Pinpoint the cell where the given text exists, returning its [x, y] midpoint coordinate. 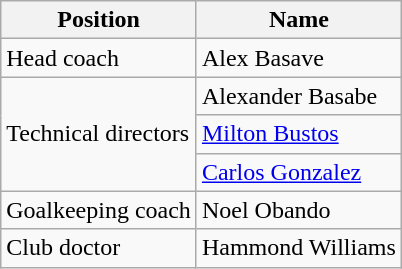
Milton Bustos [298, 134]
Alex Basave [298, 58]
Noel Obando [298, 210]
Club doctor [99, 248]
Head coach [99, 58]
Goalkeeping coach [99, 210]
Position [99, 20]
Carlos Gonzalez [298, 172]
Alexander Basabe [298, 96]
Hammond Williams [298, 248]
Name [298, 20]
Technical directors [99, 134]
